Search for the cell housing the specified text and yield its (x, y) center coordinate. 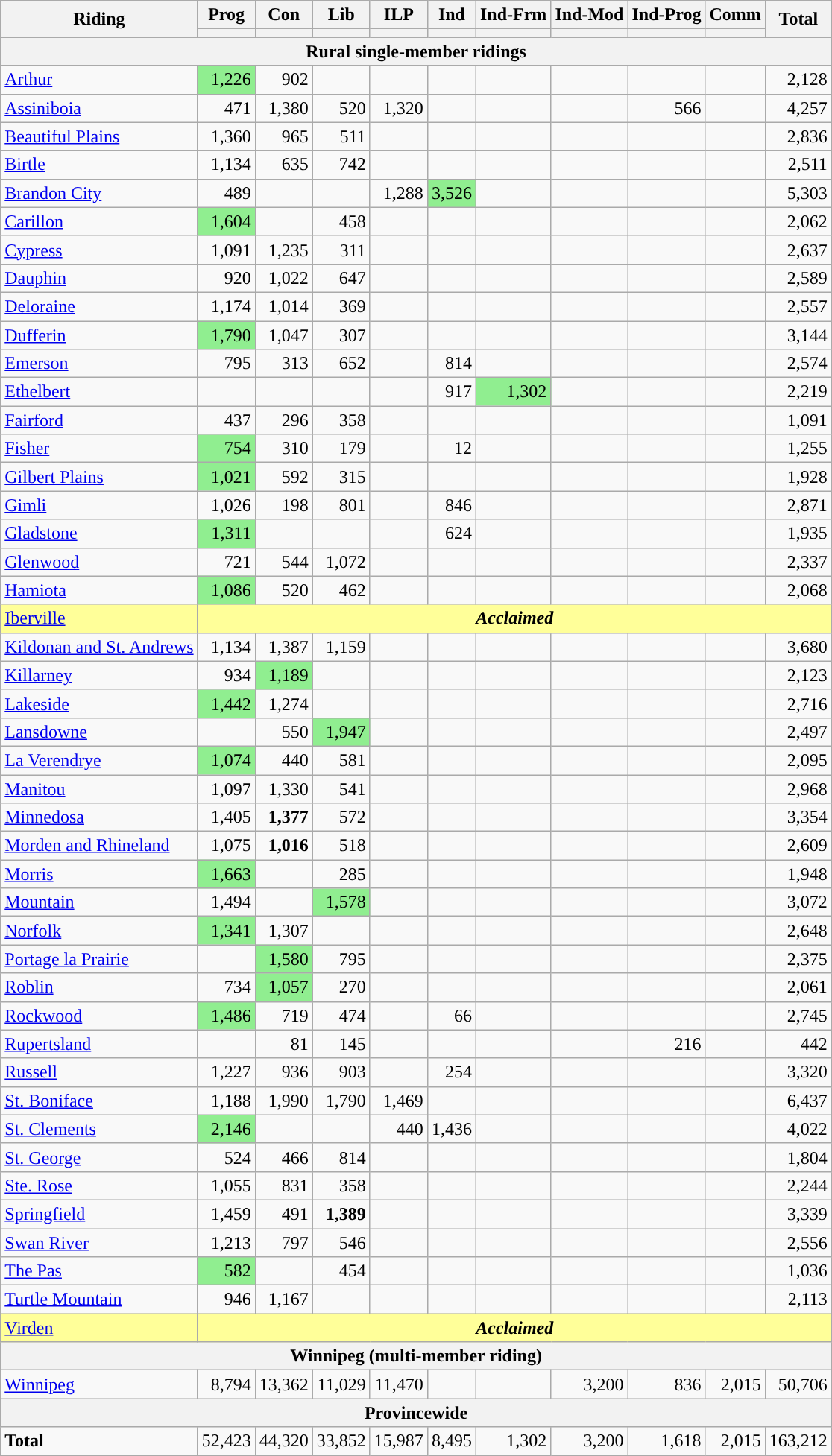
2,244 (798, 1186)
1,213 (227, 1242)
Morden and Rhineland (99, 846)
Lansdowne (99, 732)
ILP (398, 15)
310 (283, 449)
1,274 (283, 703)
1,341 (227, 931)
Ind-Frm (513, 15)
Killarney (99, 675)
Morris (99, 874)
2,716 (798, 703)
1,026 (227, 505)
Dufferin (99, 335)
1,226 (227, 80)
2,637 (798, 250)
550 (283, 732)
6,437 (798, 1101)
541 (341, 789)
1,255 (798, 449)
462 (341, 590)
1,086 (227, 590)
33,852 (341, 1441)
Ind-Mod (589, 15)
Iberville (99, 618)
Ethelbert (99, 392)
1,167 (283, 1300)
518 (341, 846)
1,442 (227, 703)
Winnipeg (99, 1384)
2,219 (798, 392)
1,469 (398, 1101)
2,871 (798, 505)
4,022 (798, 1129)
936 (283, 1072)
Rockwood (99, 1016)
Carillon (99, 221)
3,354 (798, 817)
1,947 (341, 732)
Gilbert Plains (99, 477)
1,377 (283, 817)
1,494 (227, 902)
1,486 (227, 1016)
1,935 (798, 534)
12 (452, 449)
1,055 (227, 1186)
2,574 (798, 364)
754 (227, 449)
1,387 (283, 647)
Springfield (99, 1214)
Mountain (99, 902)
Turtle Mountain (99, 1300)
2,375 (798, 959)
582 (227, 1271)
Gladstone (99, 534)
1,016 (283, 846)
179 (341, 449)
52,423 (227, 1441)
Lakeside (99, 703)
454 (341, 1271)
285 (341, 874)
Minnedosa (99, 817)
1,036 (798, 1271)
946 (227, 1300)
Fairford (99, 420)
15,987 (398, 1441)
Provincewide (416, 1413)
1,604 (227, 221)
296 (283, 420)
2,648 (798, 931)
Emerson (99, 364)
Cypress (99, 250)
Ste. Rose (99, 1186)
50,706 (798, 1384)
1,320 (398, 108)
1,663 (227, 874)
Portage la Prairie (99, 959)
315 (341, 477)
2,968 (798, 789)
198 (283, 505)
544 (283, 562)
581 (341, 760)
8,794 (227, 1384)
1,436 (452, 1129)
489 (227, 193)
3,526 (452, 193)
Glenwood (99, 562)
719 (283, 1016)
1,330 (283, 789)
Rupertsland (99, 1044)
81 (283, 1044)
934 (227, 675)
1,360 (227, 136)
2,589 (798, 278)
St. George (99, 1157)
1,022 (283, 278)
Lib (341, 15)
3,680 (798, 647)
624 (452, 534)
Arthur (99, 80)
Roblin (99, 987)
8,495 (452, 1441)
Virden (99, 1328)
3,320 (798, 1072)
13,362 (283, 1384)
Deloraine (99, 306)
836 (666, 1384)
2,836 (798, 136)
965 (283, 136)
442 (798, 1044)
511 (341, 136)
524 (227, 1157)
145 (341, 1044)
3,144 (798, 335)
1,307 (283, 931)
1,928 (798, 477)
1,380 (283, 108)
3,339 (798, 1214)
801 (341, 505)
2,556 (798, 1242)
566 (666, 108)
1,235 (283, 250)
Manitou (99, 789)
466 (283, 1157)
Beautiful Plains (99, 136)
2,609 (798, 846)
1,014 (283, 306)
2,337 (798, 562)
831 (283, 1186)
Comm (735, 15)
903 (341, 1072)
St. Clements (99, 1129)
1,948 (798, 874)
458 (341, 221)
742 (341, 165)
1,288 (398, 193)
2,511 (798, 165)
1,227 (227, 1072)
797 (283, 1242)
Fisher (99, 449)
Birtle (99, 165)
1,188 (227, 1101)
Winnipeg (multi-member riding) (416, 1356)
Kildonan and St. Andrews (99, 647)
1,021 (227, 477)
846 (452, 505)
1,159 (341, 647)
Prog (227, 15)
2,123 (798, 675)
Gimli (99, 505)
Ind-Prog (666, 15)
2,497 (798, 732)
1,174 (227, 306)
Hamiota (99, 590)
592 (283, 477)
2,146 (227, 1129)
471 (227, 108)
Dauphin (99, 278)
Assiniboia (99, 108)
546 (341, 1242)
2,062 (798, 221)
647 (341, 278)
2,095 (798, 760)
2,128 (798, 80)
11,029 (341, 1384)
11,470 (398, 1384)
635 (283, 165)
307 (341, 335)
1,618 (666, 1441)
St. Boniface (99, 1101)
652 (341, 364)
1,047 (283, 335)
Norfolk (99, 931)
La Verendrye (99, 760)
5,303 (798, 193)
Riding (99, 19)
1,578 (341, 902)
311 (341, 250)
2,745 (798, 1016)
1,097 (227, 789)
1,189 (283, 675)
1,074 (227, 760)
3,072 (798, 902)
369 (341, 306)
Brandon City (99, 193)
1,072 (341, 562)
2,113 (798, 1300)
902 (283, 80)
Ind (452, 15)
1,389 (341, 1214)
572 (341, 817)
2,068 (798, 590)
1,990 (283, 1101)
44,320 (283, 1441)
2,557 (798, 306)
66 (452, 1016)
1,057 (283, 987)
1,075 (227, 846)
1,804 (798, 1157)
Swan River (99, 1242)
474 (341, 1016)
216 (666, 1044)
1,580 (283, 959)
254 (452, 1072)
721 (227, 562)
4,257 (798, 108)
163,212 (798, 1441)
2,061 (798, 987)
1,459 (227, 1214)
Con (283, 15)
920 (227, 278)
734 (227, 987)
313 (283, 364)
Rural single-member ridings (416, 51)
491 (283, 1214)
917 (452, 392)
The Pas (99, 1271)
1,311 (227, 534)
1,405 (227, 817)
437 (227, 420)
Russell (99, 1072)
270 (341, 987)
